Return (X, Y) of the center of cell containing provided text 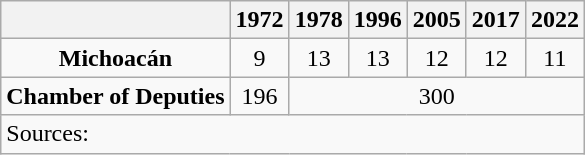
9 (260, 58)
1978 (318, 20)
Sources: (293, 134)
1972 (260, 20)
2022 (554, 20)
300 (436, 96)
Chamber of Deputies (116, 96)
196 (260, 96)
2017 (496, 20)
2005 (436, 20)
11 (554, 58)
1996 (378, 20)
Michoacán (116, 58)
